Find where the given text appears and provide that cell's center as [X, Y] coordinate. 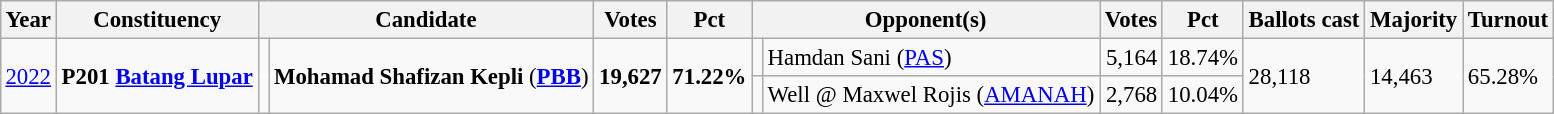
Ballots cast [1304, 20]
2022 [28, 76]
Mohamad Shafizan Kepli (PBB) [432, 76]
Hamdan Sani (PAS) [930, 57]
18.74% [1202, 57]
Constituency [157, 20]
14,463 [1414, 76]
Well @ Maxwel Rojis (AMANAH) [930, 95]
Opponent(s) [926, 20]
2,768 [1132, 95]
P201 Batang Lupar [157, 76]
71.22% [710, 76]
Candidate [426, 20]
Majority [1414, 20]
5,164 [1132, 57]
10.04% [1202, 95]
19,627 [630, 76]
65.28% [1508, 76]
Turnout [1508, 20]
Year [28, 20]
28,118 [1304, 76]
